For the text-containing cell, return its midpoint in [X, Y] coordinate format. 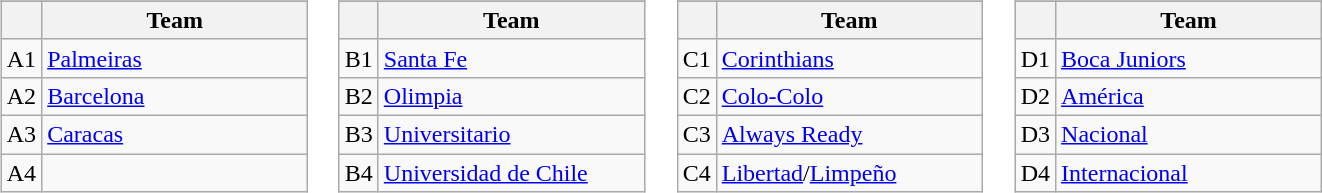
Olimpia [511, 96]
C4 [696, 173]
Universidad de Chile [511, 173]
Colo-Colo [849, 96]
C1 [696, 58]
Libertad/Limpeño [849, 173]
D1 [1035, 58]
Barcelona [175, 96]
C2 [696, 96]
B4 [358, 173]
A4 [21, 173]
D2 [1035, 96]
B2 [358, 96]
A3 [21, 134]
Internacional [1189, 173]
Nacional [1189, 134]
D3 [1035, 134]
Caracas [175, 134]
A1 [21, 58]
Universitario [511, 134]
Santa Fe [511, 58]
B3 [358, 134]
A2 [21, 96]
Palmeiras [175, 58]
América [1189, 96]
Boca Juniors [1189, 58]
Always Ready [849, 134]
D4 [1035, 173]
B1 [358, 58]
Corinthians [849, 58]
C3 [696, 134]
